Detect which cell encompasses the target text, then output its (x, y) center coordinate. 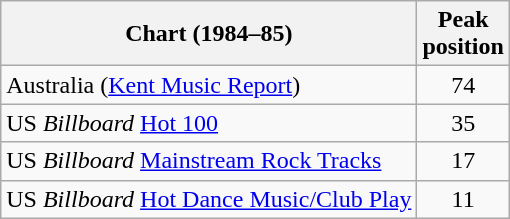
Chart (1984–85) (209, 34)
US Billboard Hot 100 (209, 123)
Peakposition (463, 34)
74 (463, 85)
11 (463, 199)
US Billboard Hot Dance Music/Club Play (209, 199)
Australia (Kent Music Report) (209, 85)
35 (463, 123)
US Billboard Mainstream Rock Tracks (209, 161)
17 (463, 161)
